Search for the cell housing the specified text and yield its (x, y) center coordinate. 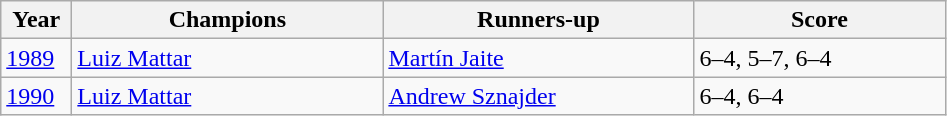
Champions (228, 20)
Andrew Sznajder (538, 96)
Score (820, 20)
1989 (36, 58)
Year (36, 20)
Runners-up (538, 20)
Martín Jaite (538, 58)
6–4, 5–7, 6–4 (820, 58)
1990 (36, 96)
6–4, 6–4 (820, 96)
